Search for the cell housing the specified text and yield its (X, Y) center coordinate. 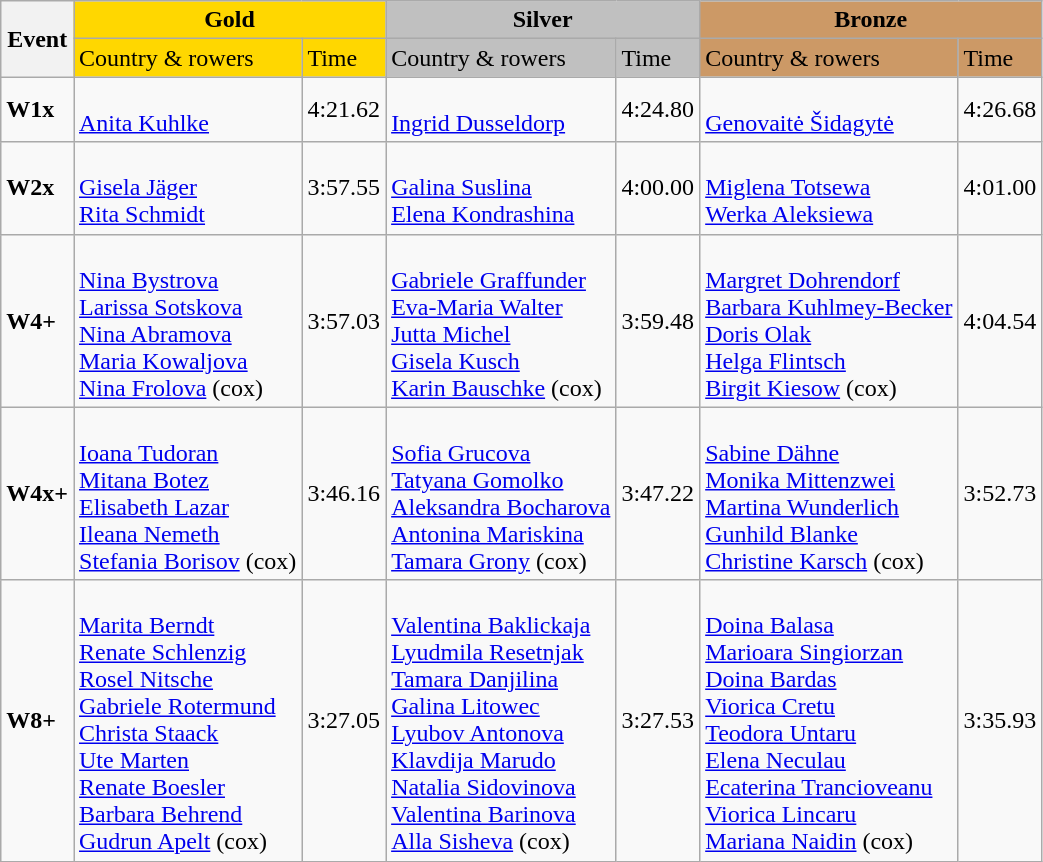
4:04.54 (1000, 320)
Sabine Dähne Monika Mittenzwei Martina Wunderlich Gunhild Blanke Christine Karsch (cox) (829, 494)
Doina Balasa Marioara Singiorzan Doina Bardas Viorica Cretu Teodora Untaru Elena Neculau Ecaterina Trancioveanu Viorica Lincaru Mariana Naidin (cox) (829, 720)
3:27.53 (658, 720)
3:35.93 (1000, 720)
Ioana Tudoran Mitana Botez Elisabeth Lazar Ileana Nemeth Stefania Borisov (cox) (188, 494)
3:46.16 (344, 494)
W8+ (38, 720)
W2x (38, 188)
3:59.48 (658, 320)
3:57.55 (344, 188)
4:21.62 (344, 110)
Bronze (871, 20)
Margret Dohrendorf Barbara Kuhlmey-Becker Doris Olak Helga Flintsch Birgit Kiesow (cox) (829, 320)
3:27.05 (344, 720)
Marita Berndt Renate Schlenzig Rosel Nitsche Gabriele Rotermund Christa Staack Ute Marten Renate Boesler Barbara Behrend Gudrun Apelt (cox) (188, 720)
4:24.80 (658, 110)
W4+ (38, 320)
Nina Bystrova Larissa Sotskova Nina Abramova Maria Kowaljova Nina Frolova (cox) (188, 320)
Gisela Jäger Rita Schmidt (188, 188)
Miglena Totsewa Werka Aleksiewa (829, 188)
Gabriele Graffunder Eva-Maria Walter Jutta Michel Gisela Kusch Karin Bauschke (cox) (501, 320)
4:01.00 (1000, 188)
4:00.00 (658, 188)
Sofia Grucova Tatyana Gomolko Aleksandra Bocharova Antonina Mariskina Tamara Grony (cox) (501, 494)
Ingrid Dusseldorp (501, 110)
W4x+ (38, 494)
Galina Suslina Elena Kondrashina (501, 188)
4:26.68 (1000, 110)
Silver (543, 20)
W1x (38, 110)
3:52.73 (1000, 494)
3:47.22 (658, 494)
Event (38, 39)
Genovaitė Šidagytė (829, 110)
Gold (230, 20)
Anita Kuhlke (188, 110)
3:57.03 (344, 320)
